Detect which cell encompasses the target text, then output its [x, y] center coordinate. 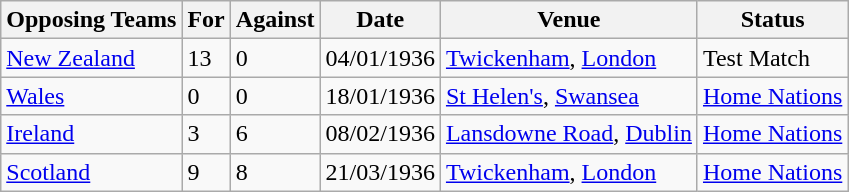
13 [206, 58]
New Zealand [92, 58]
Against [275, 20]
8 [275, 172]
9 [206, 172]
3 [206, 134]
Opposing Teams [92, 20]
St Helen's, Swansea [568, 96]
For [206, 20]
Lansdowne Road, Dublin [568, 134]
Test Match [772, 58]
Date [380, 20]
08/02/1936 [380, 134]
04/01/1936 [380, 58]
21/03/1936 [380, 172]
Status [772, 20]
Ireland [92, 134]
Wales [92, 96]
Venue [568, 20]
Scotland [92, 172]
18/01/1936 [380, 96]
6 [275, 134]
